Search for the cell housing the specified text and yield its [X, Y] center coordinate. 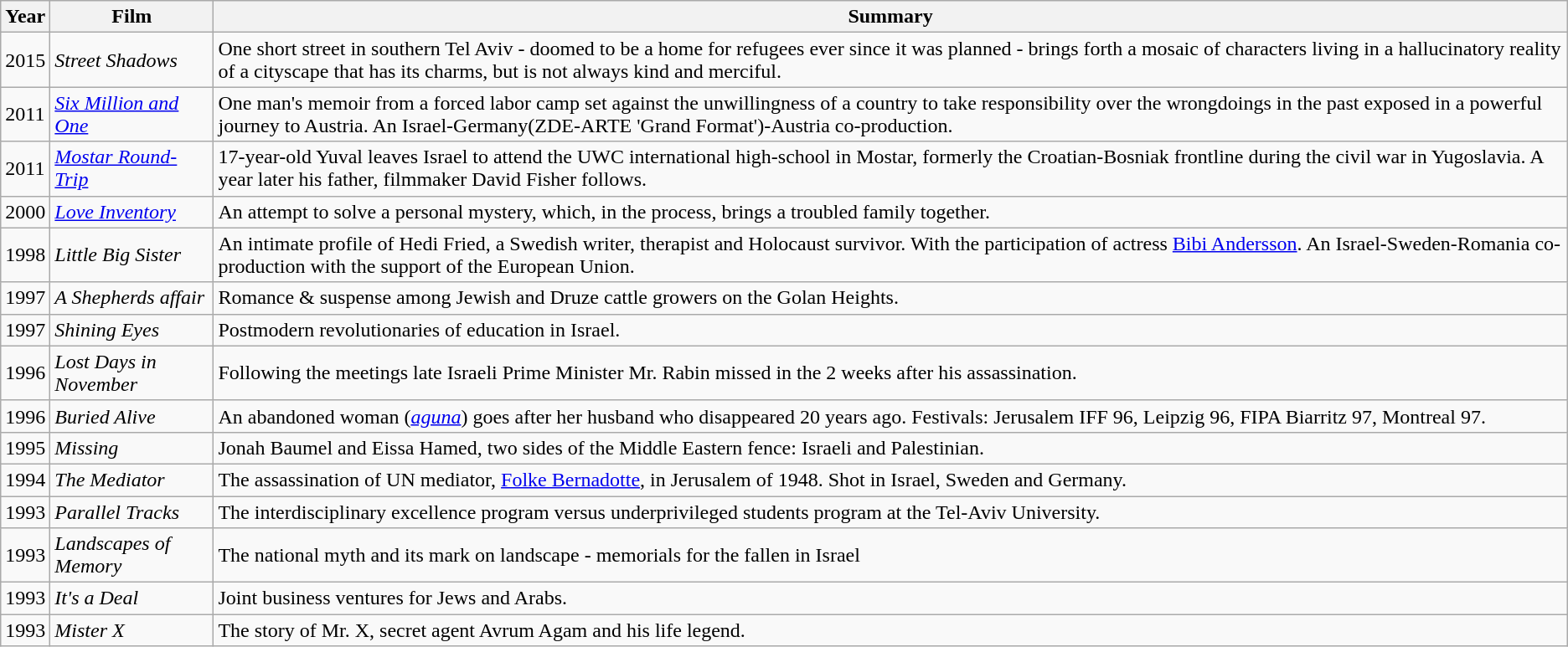
1995 [25, 448]
The interdisciplinary excellence program versus underprivileged students program at the Tel-Aviv University. [890, 511]
Six Million and One [132, 114]
Love Inventory [132, 212]
Following the meetings late Israeli Prime Minister Mr. Rabin missed in the 2 weeks after his assassination. [890, 373]
The assassination of UN mediator, Folke Bernadotte, in Jerusalem of 1948. Shot in Israel, Sweden and Germany. [890, 480]
Joint business ventures for Jews and Arabs. [890, 598]
1998 [25, 254]
Year [25, 17]
Postmodern revolutionaries of education in Israel. [890, 330]
Missing [132, 448]
Buried Alive [132, 416]
Lost Days in November [132, 373]
It's a Deal [132, 598]
Landscapes of Memory [132, 556]
Jonah Baumel and Eissa Hamed, two sides of the Middle Eastern fence: Israeli and Palestinian. [890, 448]
Street Shadows [132, 60]
The Mediator [132, 480]
A Shepherds affair [132, 298]
Mostar Round-Trip [132, 169]
Little Big Sister [132, 254]
1994 [25, 480]
Shining Eyes [132, 330]
Parallel Tracks [132, 511]
Mister X [132, 630]
2000 [25, 212]
Summary [890, 17]
The story of Mr. X, secret agent Avrum Agam and his life legend. [890, 630]
Romance & suspense among Jewish and Druze cattle growers on the Golan Heights. [890, 298]
2015 [25, 60]
The national myth and its mark on landscape - memorials for the fallen in Israel [890, 556]
An attempt to solve a personal mystery, which, in the process, brings a troubled family together. [890, 212]
Film [132, 17]
